Capture the cell that displays the provided text and extract its (x, y) central coordinate. 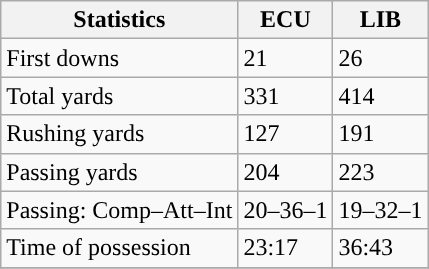
36:43 (380, 248)
414 (380, 96)
LIB (380, 20)
Statistics (120, 20)
Rushing yards (120, 134)
Passing yards (120, 172)
23:17 (286, 248)
331 (286, 96)
26 (380, 58)
127 (286, 134)
204 (286, 172)
ECU (286, 20)
Total yards (120, 96)
21 (286, 58)
223 (380, 172)
First downs (120, 58)
20–36–1 (286, 210)
19–32–1 (380, 210)
Time of possession (120, 248)
Passing: Comp–Att–Int (120, 210)
191 (380, 134)
